For the text-containing cell, return its midpoint in [x, y] coordinate format. 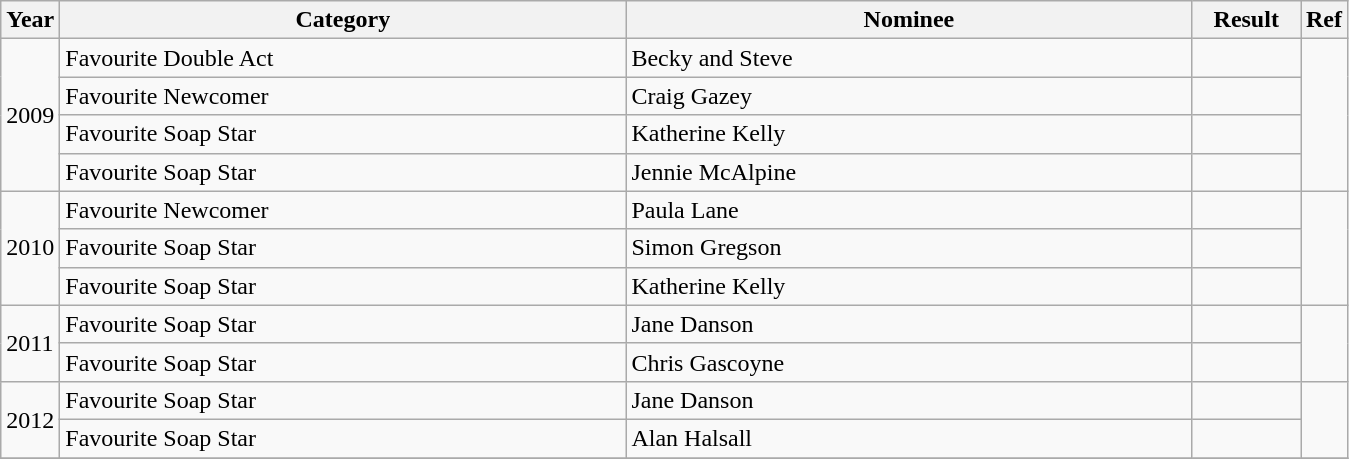
Ref [1324, 20]
Chris Gascoyne [909, 362]
Nominee [909, 20]
Craig Gazey [909, 96]
2012 [30, 419]
Jennie McAlpine [909, 172]
2011 [30, 343]
Year [30, 20]
Result [1246, 20]
Category [343, 20]
Becky and Steve [909, 58]
Paula Lane [909, 210]
Alan Halsall [909, 438]
Simon Gregson [909, 248]
2010 [30, 248]
Favourite Double Act [343, 58]
2009 [30, 115]
